Determine the (x, y) coordinate at the center of the cell enclosing the given text.  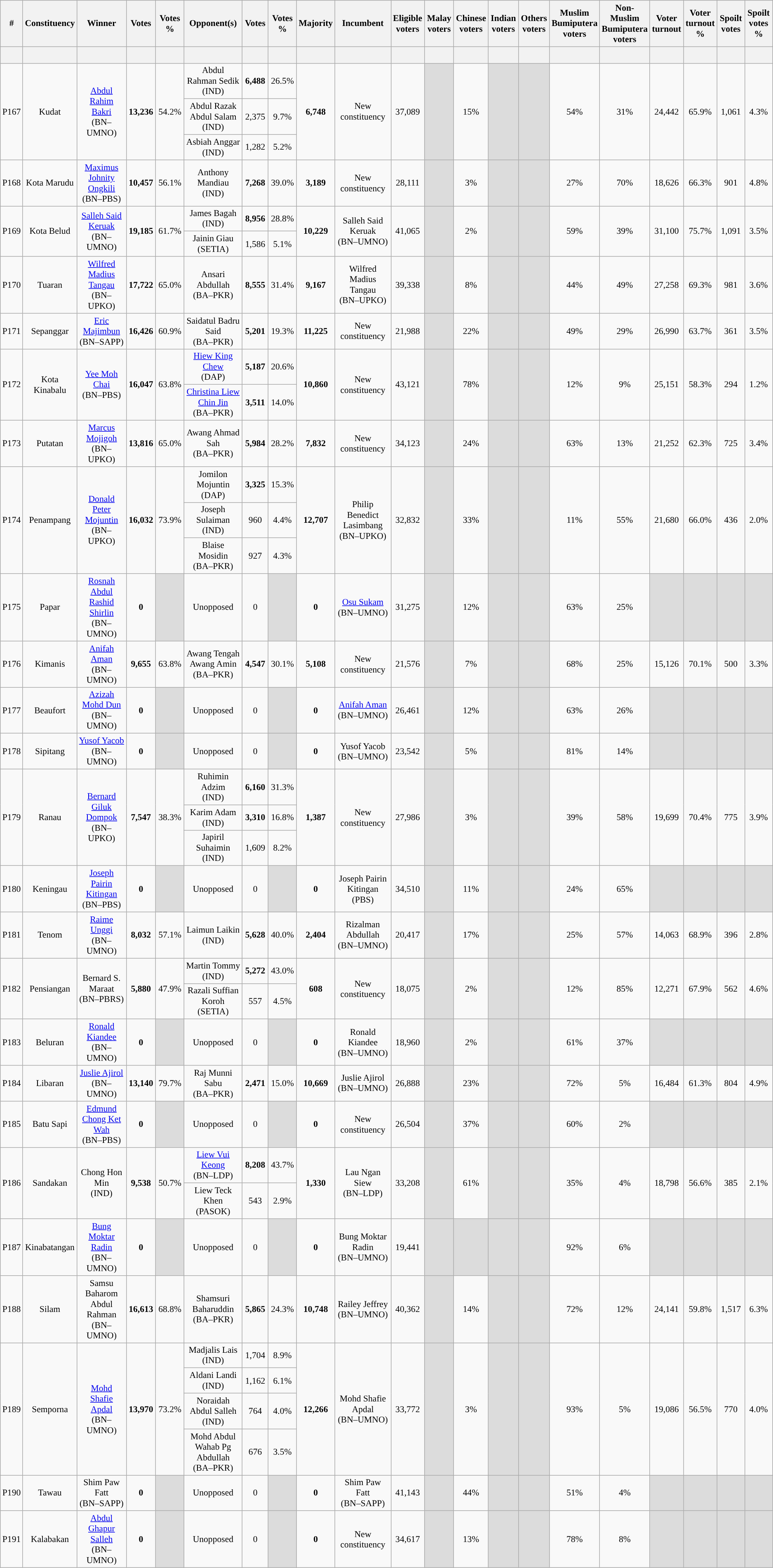
27% (575, 183)
Marcus Mojigoh(BN–UPKO) (101, 444)
436 (731, 520)
13,970 (141, 1409)
Edmund Chong Ket Wah(BN–PBS) (101, 1124)
P180 (12, 889)
Ansari Abdullah(BA–PKR) (213, 285)
5,628 (255, 935)
Ruhimin Adzim(IND) (213, 788)
Awang Ahmad Sah(BA–PKR) (213, 444)
Kudat (49, 111)
4,547 (255, 664)
P176 (12, 664)
12,707 (316, 520)
5,880 (141, 989)
P169 (12, 231)
33,208 (407, 1183)
P170 (12, 285)
19,185 (141, 231)
68.8% (170, 1309)
764 (255, 1411)
Incumbent (363, 24)
3.9% (759, 818)
21,576 (407, 664)
Abdul Razak Abdul Salam(IND) (213, 117)
1,162 (255, 1380)
3.6% (759, 285)
10,229 (316, 231)
8,208 (255, 1165)
Tawau (49, 1493)
38.3% (170, 818)
16.8% (283, 817)
56.6% (700, 1183)
2,375 (255, 117)
361 (731, 331)
32,832 (407, 520)
41,143 (407, 1493)
13,140 (141, 1084)
66.3% (700, 183)
35% (575, 1183)
Tenom (49, 935)
55% (625, 520)
P184 (12, 1084)
Opponent(s) (213, 24)
73.9% (170, 520)
Shamsuri Baharuddin(BA–PKR) (213, 1309)
543 (255, 1201)
Joseph Pairin Kitingan(PBS) (363, 889)
5,201 (255, 331)
10,669 (316, 1084)
Mohd Abdul Wahab Pg Abdullah(BA–PKR) (213, 1452)
1,586 (255, 244)
Voter turnout (666, 24)
7,547 (141, 818)
Batu Sapi (49, 1124)
37,089 (407, 111)
P178 (12, 751)
59.8% (700, 1309)
P185 (12, 1124)
Kota Kinabalu (49, 384)
6% (625, 1247)
Indian voters (503, 24)
2.1% (759, 1183)
P188 (12, 1309)
Samsu Baharom Abdul Rahman(BN–UMNO) (101, 1309)
5,984 (255, 444)
6,488 (255, 81)
10,748 (316, 1309)
Donald Peter Mojuntin(BN–UPKO) (101, 520)
396 (731, 935)
P174 (12, 520)
27,258 (666, 285)
Madjalis Lais(IND) (213, 1356)
6.3% (759, 1309)
18,960 (407, 1042)
James Bagah(IND) (213, 219)
16,047 (141, 384)
41,065 (407, 231)
P168 (12, 183)
1,330 (316, 1183)
81% (575, 751)
Joseph Pairin Kitingan(BN–PBS) (101, 889)
Christina Liew Chin Jin(BA–PKR) (213, 402)
Lau Ngan Siew(BN–LDP) (363, 1183)
31.4% (283, 285)
69.3% (700, 285)
Anthony Mandiau(IND) (213, 183)
294 (731, 384)
10,860 (316, 384)
4.4% (283, 520)
Beaufort (49, 710)
15,126 (666, 664)
1,387 (316, 818)
51% (575, 1493)
50.7% (170, 1183)
Martin Tommy(IND) (213, 971)
Kinabatangan (49, 1247)
12,271 (666, 989)
Malay voters (439, 24)
Libaran (49, 1084)
39.0% (283, 183)
Spoilt votes (731, 24)
3,511 (255, 402)
Eric Majimbun(BN–SAPP) (101, 331)
85% (625, 989)
Razali Suffian Koroh(SETIA) (213, 1001)
75.7% (700, 231)
Abdul Rahman Sedik(IND) (213, 81)
5,272 (255, 971)
13,816 (141, 444)
676 (255, 1452)
Karim Adam(IND) (213, 817)
14.0% (283, 402)
Liew Vui Keong(BN–LDP) (213, 1165)
981 (731, 285)
Kota Belud (49, 231)
16,426 (141, 331)
Aldani Landi(IND) (213, 1380)
61.7% (170, 231)
2.0% (759, 520)
67.9% (700, 989)
Jainin Giau(SETIA) (213, 244)
24,442 (666, 111)
Rizalman Abdullah(BN–UMNO) (363, 935)
Philip Benedict Lasimbang(BN–UPKO) (363, 520)
9,167 (316, 285)
Winner (101, 24)
25,151 (666, 384)
24,141 (666, 1309)
P191 (12, 1540)
Sandakan (49, 1183)
6,160 (255, 788)
725 (731, 444)
30.1% (283, 664)
34,510 (407, 889)
60% (575, 1124)
12,266 (316, 1409)
Chinese voters (471, 24)
5.2% (283, 148)
26.5% (283, 81)
26,461 (407, 710)
P186 (12, 1183)
68% (575, 664)
P183 (12, 1042)
63.7% (700, 331)
3,325 (255, 485)
54% (575, 111)
1.2% (759, 384)
17% (471, 935)
4.5% (283, 1001)
18,626 (666, 183)
21,252 (666, 444)
43.7% (283, 1165)
39,338 (407, 285)
770 (731, 1409)
562 (731, 989)
Saidatul Badru Said(BA–PKR) (213, 331)
92% (575, 1247)
14,063 (666, 935)
18,798 (666, 1183)
Abdul Ghapur Salleh(BN–UMNO) (101, 1540)
58% (625, 818)
8,956 (255, 219)
26,504 (407, 1124)
P173 (12, 444)
66.0% (700, 520)
23% (471, 1084)
21,680 (666, 520)
Laimun Laikin(IND) (213, 935)
20.6% (283, 367)
56.1% (170, 183)
19,086 (666, 1409)
28.2% (283, 444)
1,517 (731, 1309)
804 (731, 1084)
Jomilon Mojuntin(DAP) (213, 485)
68.9% (700, 935)
34,123 (407, 444)
Joseph Sulaiman(IND) (213, 520)
93% (575, 1409)
28.8% (283, 219)
7,268 (255, 183)
28,111 (407, 183)
Awang Tengah Awang Amin(BA–PKR) (213, 664)
33,772 (407, 1409)
P190 (12, 1493)
P172 (12, 384)
Abdul Rahim Bakri(BN–UMNO) (101, 111)
Papar (49, 608)
Rosnah Abdul Rashid Shirlin(BN–UMNO) (101, 608)
34,617 (407, 1540)
26,888 (407, 1084)
Voter turnout % (700, 24)
385 (731, 1183)
6,748 (316, 111)
1,704 (255, 1356)
26,990 (666, 331)
70.1% (700, 664)
557 (255, 1001)
18,075 (407, 989)
10,457 (141, 183)
Semporna (49, 1409)
9,538 (141, 1183)
# (12, 24)
500 (731, 664)
7,832 (316, 444)
2.8% (759, 935)
960 (255, 520)
19,441 (407, 1247)
31.3% (283, 788)
29% (625, 331)
Spoilt votes % (759, 24)
31,275 (407, 608)
19,699 (666, 818)
16,032 (141, 520)
43.0% (283, 971)
15.3% (283, 485)
3.3% (759, 664)
2.9% (283, 1201)
Others voters (534, 24)
P171 (12, 331)
Beluran (49, 1042)
Railey Jeffrey(BN–UMNO) (363, 1309)
1,282 (255, 148)
Kalabakan (49, 1540)
54.2% (170, 111)
Noraidah Abdul Salleh(IND) (213, 1411)
33% (471, 520)
1,609 (255, 848)
31,100 (666, 231)
Silam (49, 1309)
16,613 (141, 1309)
927 (255, 556)
5,108 (316, 664)
Liew Teck Khen(PASOK) (213, 1201)
3,310 (255, 817)
Kota Marudu (49, 183)
P175 (12, 608)
Raj Munni Sabu(BA–PKR) (213, 1084)
59% (575, 231)
Muslim Bumiputera voters (575, 24)
27,986 (407, 818)
Hiew King Chew(DAP) (213, 367)
3,189 (316, 183)
775 (731, 818)
70.4% (700, 818)
7% (471, 664)
Keningau (49, 889)
11,225 (316, 331)
60.9% (170, 331)
Asbiah Anggar(IND) (213, 148)
Kimanis (49, 664)
1,091 (731, 231)
4.8% (759, 183)
57.1% (170, 935)
P177 (12, 710)
Bernard Giluk Dompok(BN–UPKO) (101, 818)
Constituency (49, 24)
Non-Muslim Bumiputera voters (625, 24)
P179 (12, 818)
Putatan (49, 444)
9.7% (283, 117)
2,471 (255, 1084)
5,187 (255, 367)
65.9% (700, 111)
P181 (12, 935)
8,032 (141, 935)
40,362 (407, 1309)
Azizah Mohd Dun(BN–UMNO) (101, 710)
Chong Hon Min(IND) (101, 1183)
20,417 (407, 935)
26% (625, 710)
Tuaran (49, 285)
4.9% (759, 1084)
6.1% (283, 1380)
Eligible voters (407, 24)
Blaise Mosidin(BA–PKR) (213, 556)
17,722 (141, 285)
70% (625, 183)
3.4% (759, 444)
Pensiangan (49, 989)
Penampang (49, 520)
608 (316, 989)
79.7% (170, 1084)
56.5% (700, 1409)
Majority (316, 24)
62.3% (700, 444)
57% (625, 935)
15% (471, 111)
8.9% (283, 1356)
8.2% (283, 848)
5,865 (255, 1309)
Maximus Johnity Ongkili(BN–PBS) (101, 183)
13,236 (141, 111)
5.1% (283, 244)
24.3% (283, 1309)
Ranau (49, 818)
22% (471, 331)
43,121 (407, 384)
31% (625, 111)
1,061 (731, 111)
9,655 (141, 664)
Sepanggar (49, 331)
8,555 (255, 285)
23,542 (407, 751)
P167 (12, 111)
P182 (12, 989)
65% (625, 889)
58.3% (700, 384)
P187 (12, 1247)
21,988 (407, 331)
73.2% (170, 1409)
Osu Sukam(BN–UMNO) (363, 608)
47.9% (170, 989)
P189 (12, 1409)
61.3% (700, 1084)
Raime Unggi(BN–UMNO) (101, 935)
9% (625, 384)
Yee Moh Chai(BN–PBS) (101, 384)
2,404 (316, 935)
40.0% (283, 935)
Japiril Suhaimin(IND) (213, 848)
19.3% (283, 331)
901 (731, 183)
16,484 (666, 1084)
4.6% (759, 989)
15.0% (283, 1084)
Sipitang (49, 751)
Bernard S. Maraat(BN–PBRS) (101, 989)
